Detect which cell encompasses the target text, then output its [X, Y] center coordinate. 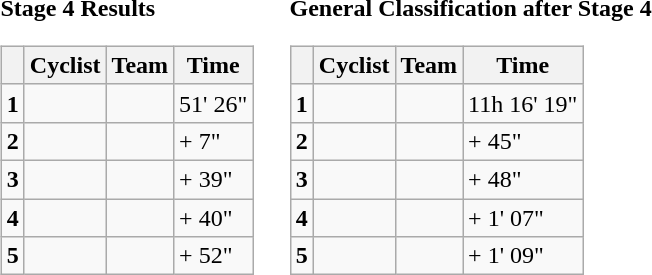
+ 39" [214, 179]
+ 48" [523, 179]
51' 26" [214, 103]
+ 1' 07" [523, 217]
+ 1' 09" [523, 256]
+ 40" [214, 217]
+ 52" [214, 256]
+ 45" [523, 141]
+ 7" [214, 141]
11h 16' 19" [523, 103]
